For the text-containing cell, return its midpoint in (X, Y) coordinate format. 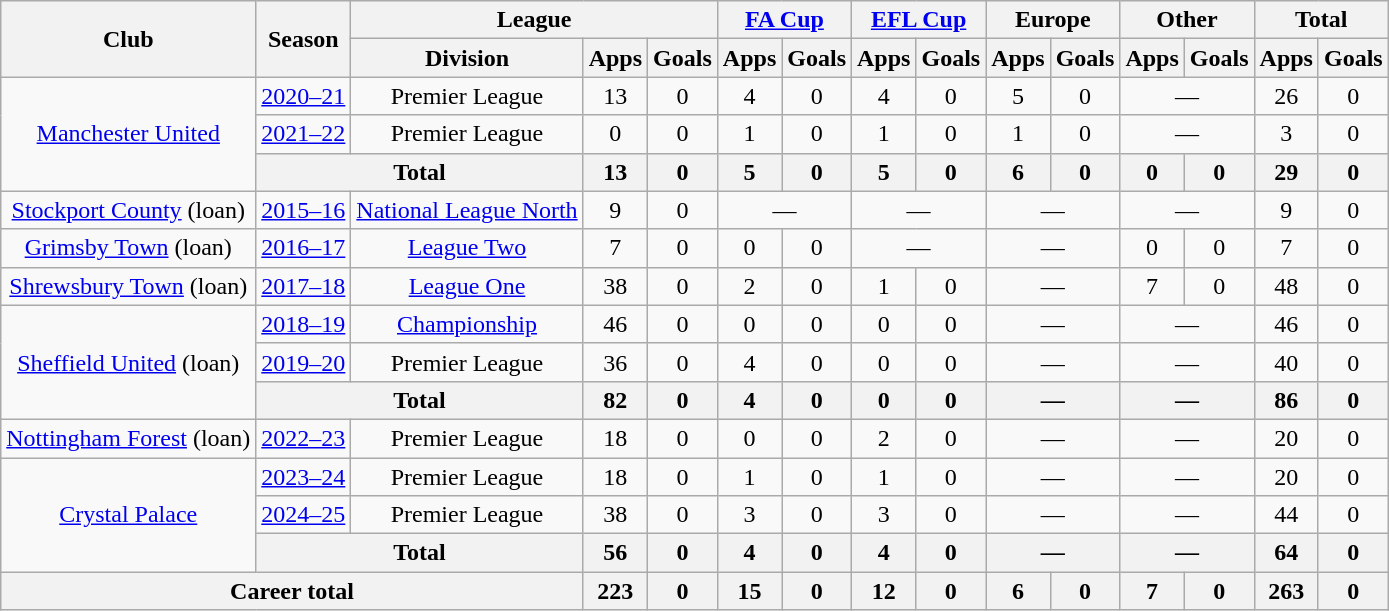
Crystal Palace (128, 515)
2019–20 (304, 362)
EFL Cup (919, 20)
Europe (1053, 20)
2017–18 (304, 286)
2015–16 (304, 210)
64 (1286, 553)
Season (304, 39)
Shrewsbury Town (loan) (128, 286)
44 (1286, 515)
Grimsby Town (loan) (128, 248)
40 (1286, 362)
Club (128, 39)
2024–25 (304, 515)
29 (1286, 172)
Division (467, 58)
48 (1286, 286)
2020–21 (304, 96)
2016–17 (304, 248)
Championship (467, 324)
League Two (467, 248)
Stockport County (loan) (128, 210)
2022–23 (304, 438)
2021–22 (304, 134)
FA Cup (784, 20)
36 (615, 362)
263 (1286, 591)
86 (1286, 400)
Other (1187, 20)
Nottingham Forest (loan) (128, 438)
League (534, 20)
26 (1286, 96)
Career total (292, 591)
League One (467, 286)
2018–19 (304, 324)
12 (884, 591)
223 (615, 591)
56 (615, 553)
Sheffield United (loan) (128, 362)
Manchester United (128, 134)
82 (615, 400)
2023–24 (304, 477)
National League North (467, 210)
15 (749, 591)
